Return (X, Y) of the center of cell containing provided text 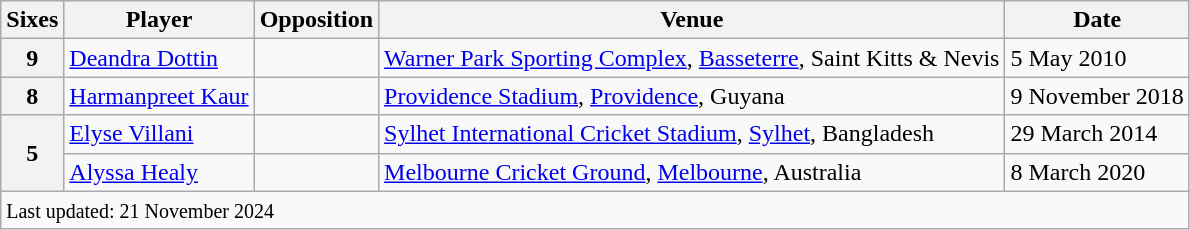
9 (32, 58)
Harmanpreet Kaur (159, 96)
8 March 2020 (1097, 172)
Sixes (32, 20)
Date (1097, 20)
Player (159, 20)
Sylhet International Cricket Stadium, Sylhet, Bangladesh (692, 134)
Alyssa Healy (159, 172)
5 May 2010 (1097, 58)
Providence Stadium, Providence, Guyana (692, 96)
5 (32, 153)
29 March 2014 (1097, 134)
Elyse Villani (159, 134)
Opposition (316, 20)
Deandra Dottin (159, 58)
Last updated: 21 November 2024 (596, 210)
Venue (692, 20)
Melbourne Cricket Ground, Melbourne, Australia (692, 172)
8 (32, 96)
Warner Park Sporting Complex, Basseterre, Saint Kitts & Nevis (692, 58)
9 November 2018 (1097, 96)
